Scan for the cell matching the given text and deliver its (X, Y) coordinate at center. 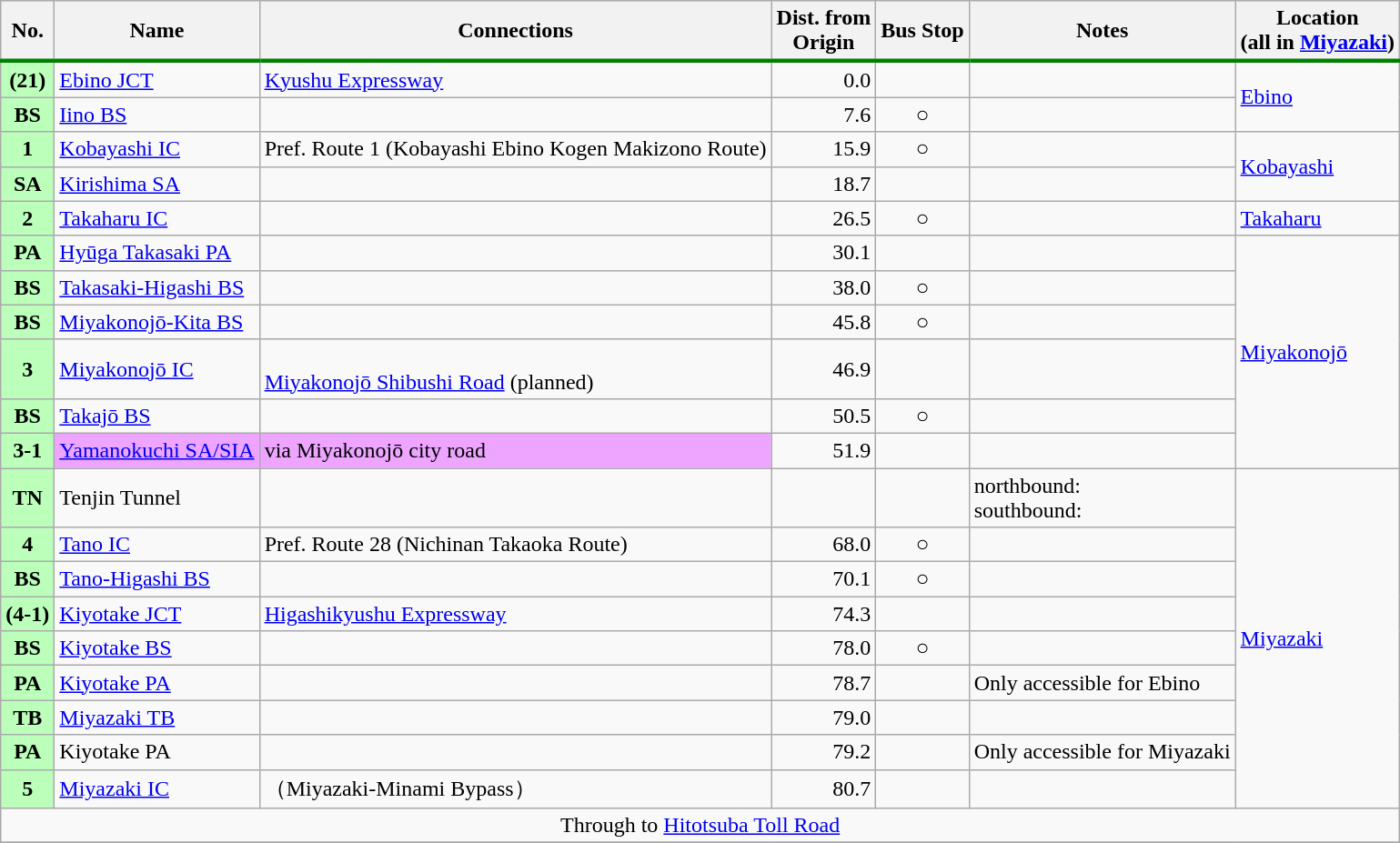
TN (27, 497)
Notes (1103, 31)
Tano-Higashi BS (156, 579)
3 (27, 369)
Pref. Route 1 (Kobayashi Ebino Kogen Makizono Route) (515, 149)
（Miyazaki-Minami Bypass） (515, 789)
Kobayashi (1317, 166)
Takajō BS (156, 416)
46.9 (824, 369)
No. (27, 31)
Kirishima SA (156, 184)
Tano IC (156, 545)
74.3 (824, 614)
79.0 (824, 718)
38.0 (824, 287)
Dist. fromOrigin (824, 31)
Kyushu Expressway (515, 79)
northbound: southbound: (1103, 497)
Miyazaki (1317, 637)
Bus Stop (922, 31)
Miyakonojō Shibushi Road (planned) (515, 369)
Kiyotake JCT (156, 614)
Kobayashi IC (156, 149)
30.1 (824, 253)
1 (27, 149)
Iino BS (156, 115)
Takaharu (1317, 218)
4 (27, 545)
(4-1) (27, 614)
15.9 (824, 149)
Connections (515, 31)
Higashikyushu Expressway (515, 614)
SA (27, 184)
Location(all in Miyazaki) (1317, 31)
5 (27, 789)
Tenjin Tunnel (156, 497)
80.7 (824, 789)
Pref. Route 28 (Nichinan Takaoka Route) (515, 545)
Takaharu IC (156, 218)
79.2 (824, 752)
50.5 (824, 416)
51.9 (824, 450)
Through to Hitotsuba Toll Road (700, 826)
Only accessible for Miyazaki (1103, 752)
Hyūga Takasaki PA (156, 253)
3-1 (27, 450)
Miyakonojō-Kita BS (156, 322)
18.7 (824, 184)
68.0 (824, 545)
Miyazaki TB (156, 718)
78.0 (824, 648)
78.7 (824, 683)
2 (27, 218)
70.1 (824, 579)
0.0 (824, 79)
TB (27, 718)
Name (156, 31)
Miyakonojō IC (156, 369)
Takasaki-Higashi BS (156, 287)
Yamanokuchi SA/SIA (156, 450)
Only accessible for Ebino (1103, 683)
26.5 (824, 218)
via Miyakonojō city road (515, 450)
Ebino (1317, 96)
Kiyotake BS (156, 648)
Miyakonojō (1317, 351)
Ebino JCT (156, 79)
Miyazaki IC (156, 789)
7.6 (824, 115)
45.8 (824, 322)
(21) (27, 79)
